Identify which cell holds the provided text, then report its [X, Y] central coordinate. 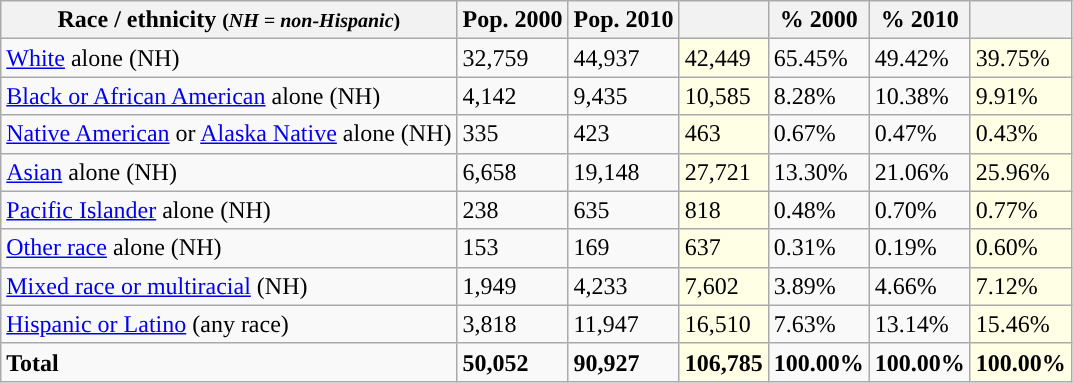
21.06% [920, 172]
Hispanic or Latino (any race) [229, 324]
7.12% [1020, 286]
90,927 [624, 362]
3.89% [818, 286]
50,052 [512, 362]
0.48% [818, 210]
4.66% [920, 286]
% 2010 [920, 20]
818 [724, 210]
Other race alone (NH) [229, 248]
4,142 [512, 96]
Black or African American alone (NH) [229, 96]
637 [724, 248]
Race / ethnicity (NH = non-Hispanic) [229, 20]
Mixed race or multiracial (NH) [229, 286]
7.63% [818, 324]
Pacific Islander alone (NH) [229, 210]
% 2000 [818, 20]
27,721 [724, 172]
49.42% [920, 58]
0.31% [818, 248]
9.91% [1020, 96]
423 [624, 134]
7,602 [724, 286]
Pop. 2000 [512, 20]
Pop. 2010 [624, 20]
32,759 [512, 58]
1,949 [512, 286]
0.43% [1020, 134]
11,947 [624, 324]
238 [512, 210]
169 [624, 248]
9,435 [624, 96]
8.28% [818, 96]
10.38% [920, 96]
463 [724, 134]
4,233 [624, 286]
6,658 [512, 172]
42,449 [724, 58]
335 [512, 134]
0.70% [920, 210]
13.30% [818, 172]
0.67% [818, 134]
44,937 [624, 58]
16,510 [724, 324]
Total [229, 362]
0.60% [1020, 248]
0.19% [920, 248]
10,585 [724, 96]
3,818 [512, 324]
19,148 [624, 172]
13.14% [920, 324]
Asian alone (NH) [229, 172]
White alone (NH) [229, 58]
Native American or Alaska Native alone (NH) [229, 134]
153 [512, 248]
65.45% [818, 58]
0.47% [920, 134]
25.96% [1020, 172]
0.77% [1020, 210]
635 [624, 210]
39.75% [1020, 58]
15.46% [1020, 324]
106,785 [724, 362]
